Search for the cell housing the specified text and yield its [x, y] center coordinate. 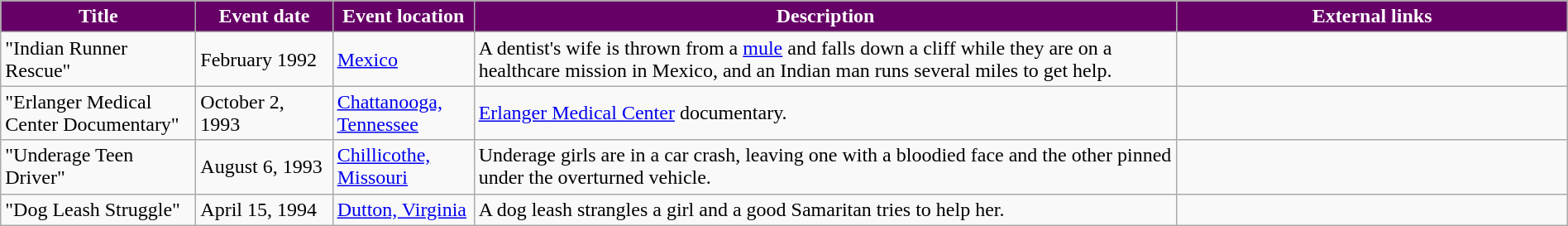
Event date [265, 17]
"Dog Leash Struggle" [98, 209]
February 1992 [265, 60]
Chattanooga, Tennessee [404, 113]
A dog leash strangles a girl and a good Samaritan tries to help her. [825, 209]
Mexico [404, 60]
October 2, 1993 [265, 113]
Event location [404, 17]
External links [1372, 17]
April 15, 1994 [265, 209]
"Indian Runner Rescue" [98, 60]
Description [825, 17]
Erlanger Medical Center documentary. [825, 113]
"Underage Teen Driver" [98, 167]
Chillicothe, Missouri [404, 167]
Dutton, Virginia [404, 209]
August 6, 1993 [265, 167]
Title [98, 17]
Underage girls are in a car crash, leaving one with a bloodied face and the other pinned under the overturned vehicle. [825, 167]
"Erlanger Medical Center Documentary" [98, 113]
